Pinpoint the cell where the given text exists, returning its (x, y) midpoint coordinate. 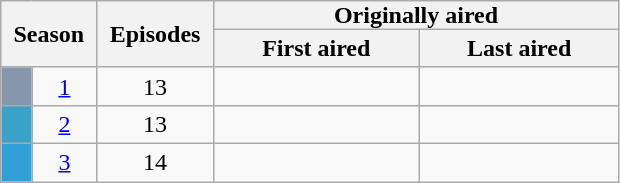
14 (155, 162)
First aired (316, 48)
Originally aired (416, 15)
2 (64, 124)
Last aired (518, 48)
Season (49, 34)
1 (64, 86)
Episodes (155, 34)
3 (64, 162)
